Find where the given text appears and provide that cell's center as [x, y] coordinate. 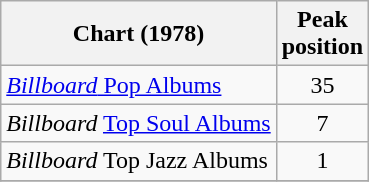
Billboard Top Soul Albums [138, 123]
Chart (1978) [138, 34]
Billboard Pop Albums [138, 85]
35 [322, 85]
Peakposition [322, 34]
Billboard Top Jazz Albums [138, 161]
7 [322, 123]
1 [322, 161]
